Provide the [X, Y] coordinate of the cell's center where the given text is located.  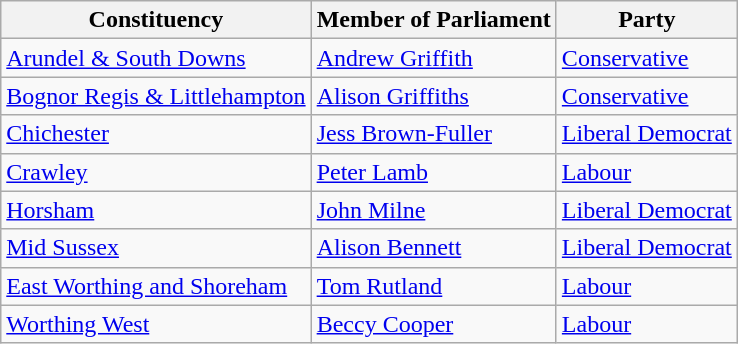
Tom Rutland [434, 286]
John Milne [434, 210]
Alison Bennett [434, 248]
Andrew Griffith [434, 58]
East Worthing and Shoreham [156, 286]
Chichester [156, 134]
Arundel & South Downs [156, 58]
Peter Lamb [434, 172]
Bognor Regis & Littlehampton [156, 96]
Crawley [156, 172]
Member of Parliament [434, 20]
Beccy Cooper [434, 324]
Alison Griffiths [434, 96]
Party [646, 20]
Constituency [156, 20]
Mid Sussex [156, 248]
Horsham [156, 210]
Worthing West [156, 324]
Jess Brown-Fuller [434, 134]
